Capture the cell that displays the provided text and extract its [x, y] central coordinate. 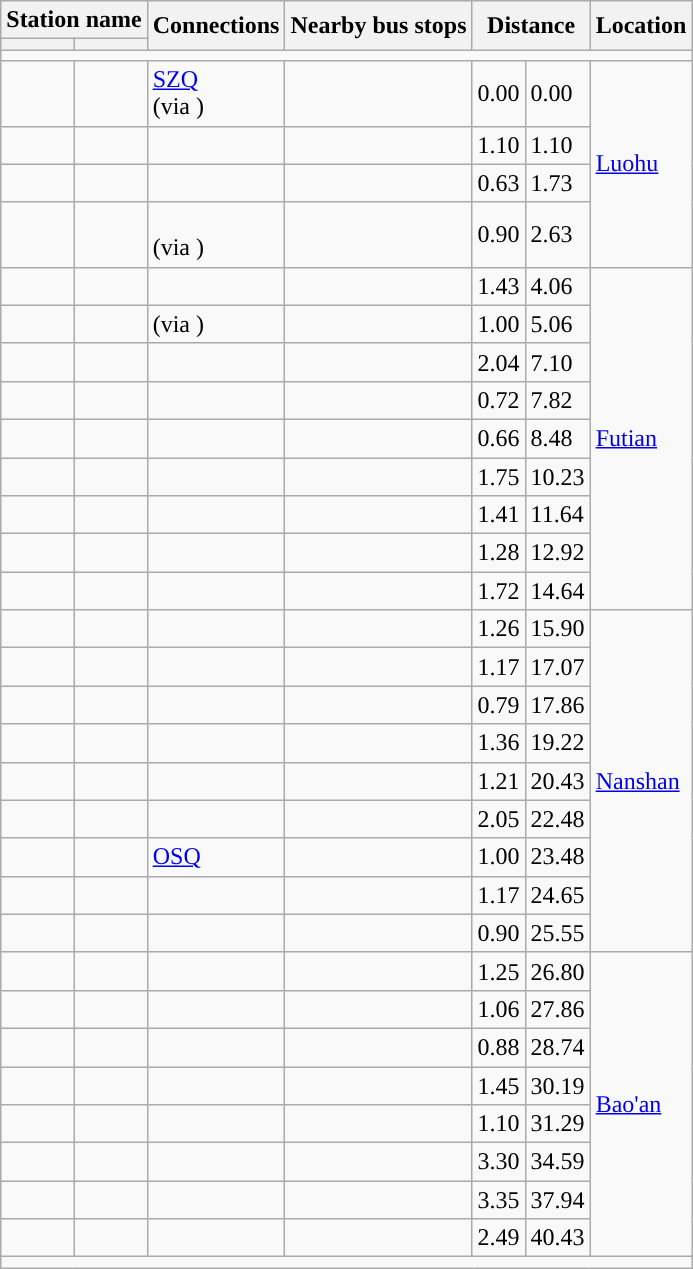
Station name [74, 20]
27.86 [558, 1009]
Location [641, 26]
0.66 [498, 438]
31.29 [558, 1124]
1.43 [498, 286]
19.22 [558, 743]
0.88 [498, 1047]
11.64 [558, 515]
37.94 [558, 1200]
1.36 [498, 743]
3.30 [498, 1162]
Distance [531, 26]
12.92 [558, 553]
1.45 [498, 1085]
26.80 [558, 971]
1.25 [498, 971]
7.10 [558, 362]
8.48 [558, 438]
23.48 [558, 857]
Nearby bus stops [378, 26]
3.35 [498, 1200]
40.43 [558, 1238]
1.06 [498, 1009]
20.43 [558, 781]
1.41 [498, 515]
0.63 [498, 183]
1.21 [498, 781]
1.73 [558, 183]
Futian [641, 438]
17.07 [558, 667]
17.86 [558, 705]
2.05 [498, 819]
0.72 [498, 400]
OSQ [216, 857]
1.28 [498, 553]
1.72 [498, 591]
14.64 [558, 591]
Nanshan [641, 782]
34.59 [558, 1162]
Bao'an [641, 1104]
1.75 [498, 477]
22.48 [558, 819]
1.26 [498, 629]
30.19 [558, 1085]
SZQ (via ) [216, 94]
28.74 [558, 1047]
24.65 [558, 895]
4.06 [558, 286]
7.82 [558, 400]
2.49 [498, 1238]
10.23 [558, 477]
2.63 [558, 234]
0.79 [498, 705]
2.04 [498, 362]
Luohu [641, 164]
5.06 [558, 324]
25.55 [558, 933]
15.90 [558, 629]
Connections [216, 26]
